Find where the given text appears and provide that cell's center as (x, y) coordinate. 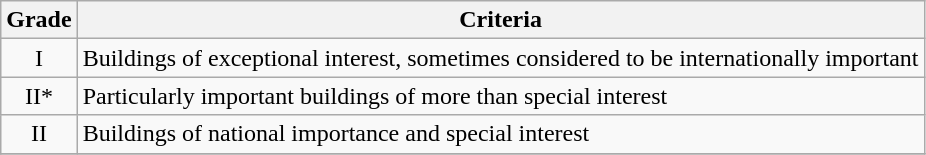
Grade (39, 20)
Particularly important buildings of more than special interest (500, 96)
Criteria (500, 20)
Buildings of exceptional interest, sometimes considered to be internationally important (500, 58)
II (39, 134)
I (39, 58)
II* (39, 96)
Buildings of national importance and special interest (500, 134)
